Pinpoint the cell where the given text exists, returning its (X, Y) midpoint coordinate. 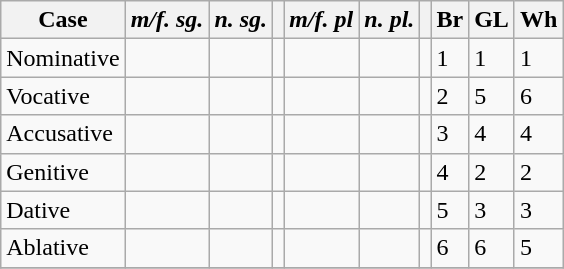
Dative (63, 210)
m/f. pl (322, 20)
n. sg. (241, 20)
Br (450, 20)
Accusative (63, 134)
GL (492, 20)
Nominative (63, 58)
m/f. sg. (167, 20)
Ablative (63, 248)
n. pl. (390, 20)
Genitive (63, 172)
Vocative (63, 96)
Case (63, 20)
Wh (538, 20)
